Provide the [X, Y] coordinate of the cell's center where the given text is located.  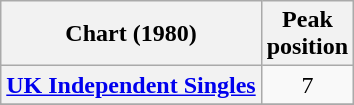
Chart (1980) [131, 34]
UK Independent Singles [131, 85]
Peakposition [307, 34]
7 [307, 85]
